Provide the (X, Y) coordinate of the cell's center where the given text is located.  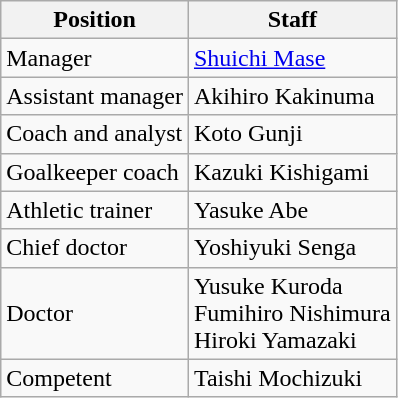
Goalkeeper coach (95, 172)
Assistant manager (95, 96)
Chief doctor (95, 248)
Competent (95, 378)
Staff (292, 20)
Koto Gunji (292, 134)
Kazuki Kishigami (292, 172)
Coach and analyst (95, 134)
Doctor (95, 313)
Taishi Mochizuki (292, 378)
Yoshiyuki Senga (292, 248)
Position (95, 20)
Manager (95, 58)
Yasuke Abe (292, 210)
Athletic trainer (95, 210)
Yusuke Kuroda Fumihiro Nishimura Hiroki Yamazaki (292, 313)
Shuichi Mase (292, 58)
Akihiro Kakinuma (292, 96)
